For the text-containing cell, return its midpoint in (x, y) coordinate format. 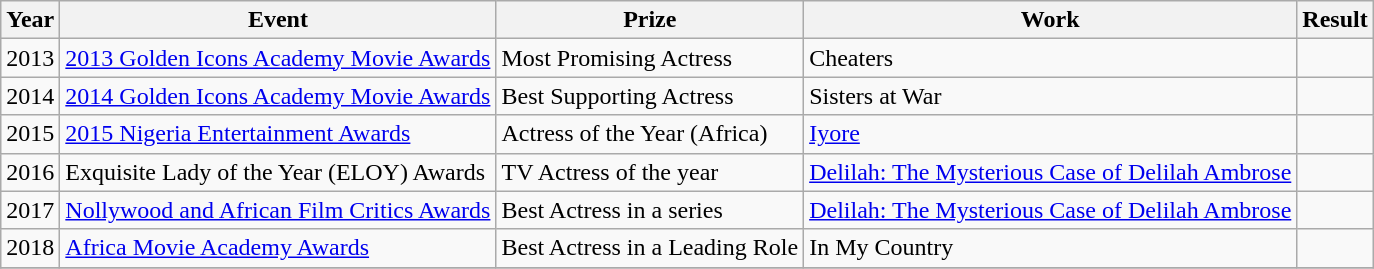
2015 Nigeria Entertainment Awards (278, 134)
Best Actress in a series (650, 210)
Best Actress in a Leading Role (650, 248)
In My Country (1050, 248)
Best Supporting Actress (650, 96)
Year (30, 20)
Work (1050, 20)
2013 Golden Icons Academy Movie Awards (278, 58)
Prize (650, 20)
Sisters at War (1050, 96)
2015 (30, 134)
Cheaters (1050, 58)
2013 (30, 58)
Iyore (1050, 134)
Most Promising Actress (650, 58)
Actress of the Year (Africa) (650, 134)
2016 (30, 172)
2018 (30, 248)
TV Actress of the year (650, 172)
Exquisite Lady of the Year (ELOY) Awards (278, 172)
Result (1335, 20)
Africa Movie Academy Awards (278, 248)
Event (278, 20)
2017 (30, 210)
Nollywood and African Film Critics Awards (278, 210)
2014 Golden Icons Academy Movie Awards (278, 96)
2014 (30, 96)
